Scan for the cell matching the given text and deliver its [X, Y] coordinate at center. 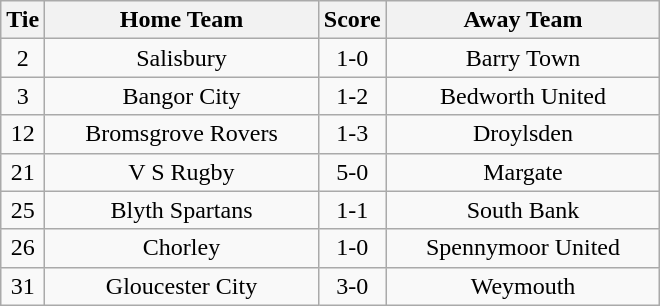
1-2 [352, 96]
1-1 [352, 210]
Gloucester City [182, 286]
Salisbury [182, 58]
Bromsgrove Rovers [182, 134]
25 [23, 210]
Margate [523, 172]
5-0 [352, 172]
V S Rugby [182, 172]
Spennymoor United [523, 248]
Bedworth United [523, 96]
Blyth Spartans [182, 210]
Droylsden [523, 134]
Bangor City [182, 96]
Tie [23, 20]
12 [23, 134]
Barry Town [523, 58]
3-0 [352, 286]
26 [23, 248]
31 [23, 286]
21 [23, 172]
3 [23, 96]
1-3 [352, 134]
2 [23, 58]
South Bank [523, 210]
Home Team [182, 20]
Score [352, 20]
Weymouth [523, 286]
Away Team [523, 20]
Chorley [182, 248]
